Find where the given text appears and provide that cell's center as [X, Y] coordinate. 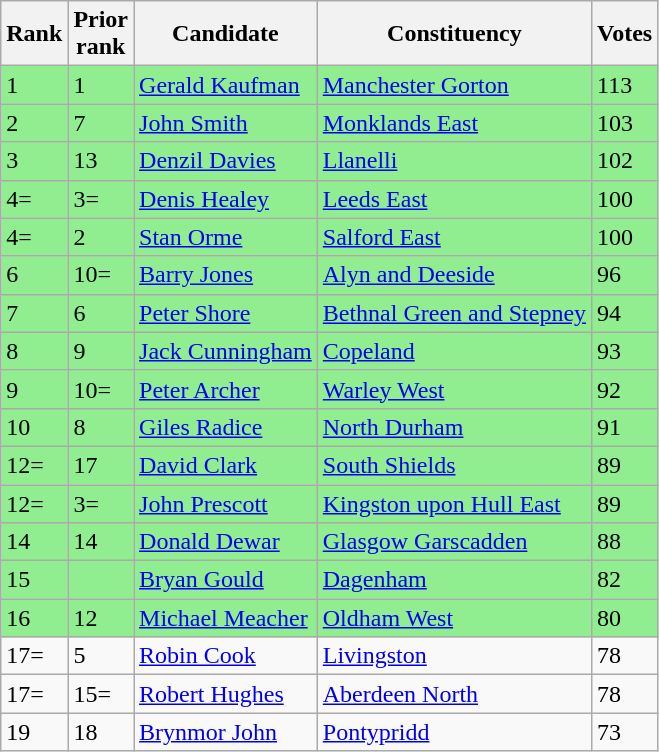
Stan Orme [226, 237]
Manchester Gorton [454, 85]
102 [625, 161]
John Prescott [226, 503]
19 [34, 732]
15 [34, 580]
82 [625, 580]
Bethnal Green and Stepney [454, 313]
Oldham West [454, 618]
Robert Hughes [226, 694]
Alyn and Deeside [454, 275]
Constituency [454, 34]
10 [34, 427]
Brynmor John [226, 732]
Pontypridd [454, 732]
Llanelli [454, 161]
12 [101, 618]
John Smith [226, 123]
13 [101, 161]
South Shields [454, 465]
Glasgow Garscadden [454, 542]
Peter Archer [226, 389]
5 [101, 656]
18 [101, 732]
Denzil Davies [226, 161]
Candidate [226, 34]
Giles Radice [226, 427]
3 [34, 161]
80 [625, 618]
Salford East [454, 237]
Jack Cunningham [226, 351]
Monklands East [454, 123]
94 [625, 313]
17 [101, 465]
Peter Shore [226, 313]
113 [625, 85]
Votes [625, 34]
Dagenham [454, 580]
Bryan Gould [226, 580]
Livingston [454, 656]
Priorrank [101, 34]
Copeland [454, 351]
Rank [34, 34]
15= [101, 694]
96 [625, 275]
Michael Meacher [226, 618]
103 [625, 123]
Gerald Kaufman [226, 85]
16 [34, 618]
Warley West [454, 389]
91 [625, 427]
92 [625, 389]
Leeds East [454, 199]
Kingston upon Hull East [454, 503]
Barry Jones [226, 275]
Donald Dewar [226, 542]
North Durham [454, 427]
93 [625, 351]
Robin Cook [226, 656]
Aberdeen North [454, 694]
David Clark [226, 465]
Denis Healey [226, 199]
88 [625, 542]
73 [625, 732]
